Locate the cell with the specified text and output its [x, y] center coordinate. 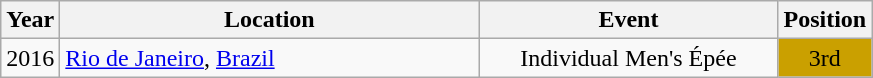
Rio de Janeiro, Brazil [270, 58]
Individual Men's Épée [628, 58]
Year [30, 20]
3rd [825, 58]
Position [825, 20]
Location [270, 20]
Event [628, 20]
2016 [30, 58]
